Search for the cell housing the specified text and yield its [x, y] center coordinate. 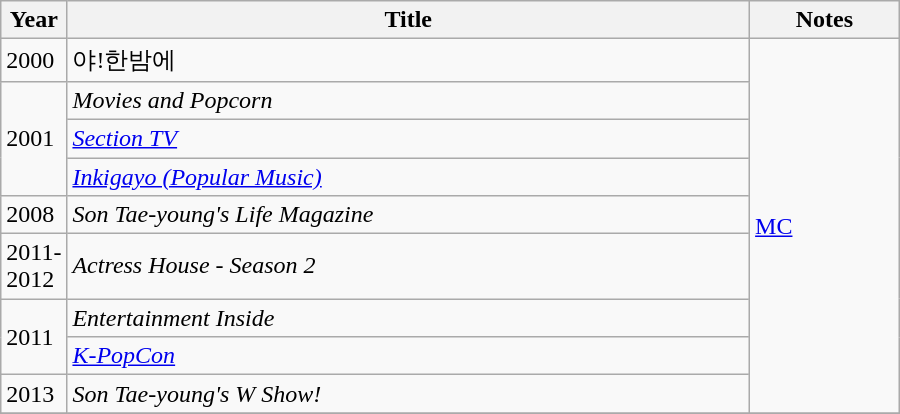
K-PopCon [408, 356]
2000 [34, 60]
Son Tae-young's Life Magazine [408, 215]
Notes [825, 20]
Entertainment Inside [408, 318]
2001 [34, 138]
Section TV [408, 138]
2011-2012 [34, 266]
Son Tae-young's W Show! [408, 394]
Year [34, 20]
2008 [34, 215]
2013 [34, 394]
2011 [34, 337]
Inkigayo (Popular Music) [408, 177]
Title [408, 20]
Movies and Popcorn [408, 100]
Actress House - Season 2 [408, 266]
야!한밤에 [408, 60]
MC [825, 226]
